Output the [x, y] coordinate of the center of the cell containing the given text.  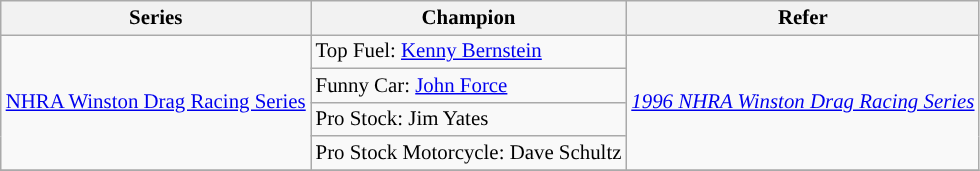
NHRA Winston Drag Racing Series [156, 102]
Funny Car: John Force [469, 85]
Series [156, 18]
Champion [469, 18]
Pro Stock Motorcycle: Dave Schultz [469, 153]
Refer [802, 18]
Top Fuel: Kenny Bernstein [469, 51]
1996 NHRA Winston Drag Racing Series [802, 102]
Pro Stock: Jim Yates [469, 119]
